Locate the cell with the specified text and output its (X, Y) center coordinate. 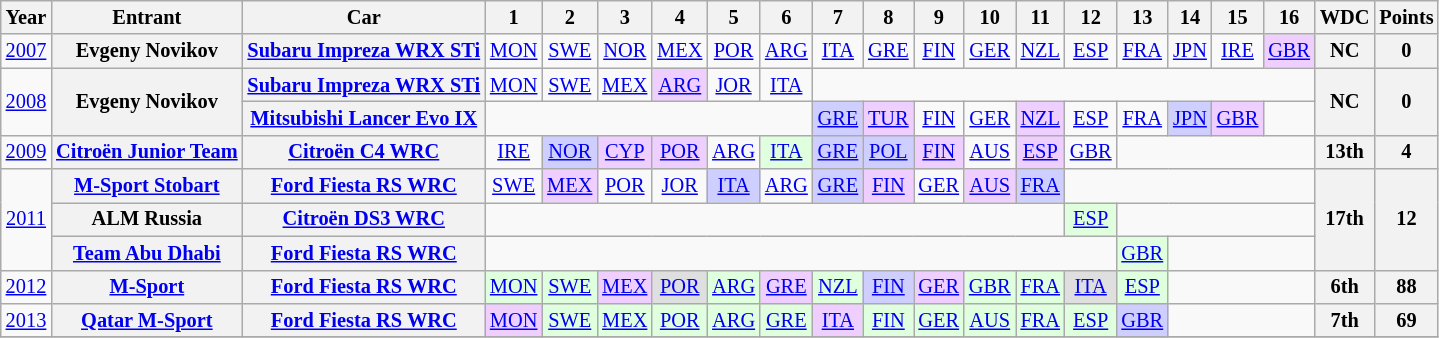
6th (1345, 287)
13th (1345, 152)
16 (1289, 17)
Qatar M-Sport (146, 320)
6 (786, 17)
ALM Russia (146, 219)
2009 (26, 152)
Mitsubishi Lancer Evo IX (364, 118)
15 (1238, 17)
9 (939, 17)
2011 (26, 220)
Points (1406, 17)
69 (1406, 320)
Entrant (146, 17)
2007 (26, 51)
8 (888, 17)
TUR (888, 118)
17th (1345, 220)
13 (1142, 17)
5 (734, 17)
1 (514, 17)
Car (364, 17)
88 (1406, 287)
7th (1345, 320)
Citroën DS3 WRC (364, 219)
Citroën Junior Team (146, 152)
Year (26, 17)
WDC (1345, 17)
3 (624, 17)
CYP (624, 152)
10 (990, 17)
Team Abu Dhabi (146, 253)
2 (570, 17)
11 (1040, 17)
2008 (26, 102)
2013 (26, 320)
7 (838, 17)
M-Sport Stobart (146, 186)
M-Sport (146, 287)
14 (1190, 17)
2012 (26, 287)
POL (888, 152)
Citroën C4 WRC (364, 152)
